Extract the (X, Y) coordinate from the center of the cell holding the provided text.  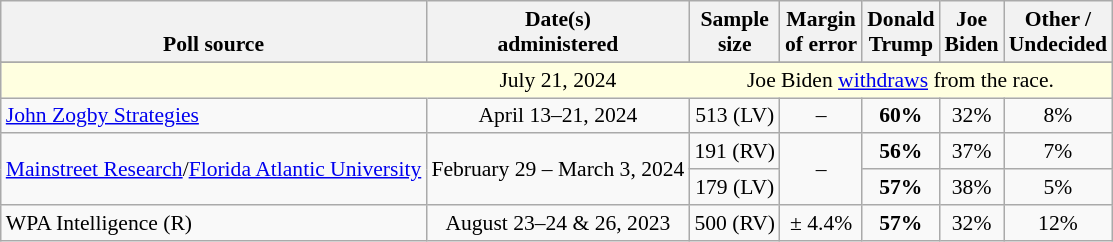
179 (LV) (734, 187)
July 21, 2024 (558, 80)
8% (1058, 116)
5% (1058, 187)
Samplesize (734, 32)
60% (900, 116)
WPA Intelligence (R) (214, 223)
Mainstreet Research/Florida Atlantic University (214, 170)
John Zogby Strategies (214, 116)
DonaldTrump (900, 32)
Joe Biden withdraws from the race. (900, 80)
38% (972, 187)
56% (900, 152)
August 23–24 & 26, 2023 (558, 223)
500 (RV) (734, 223)
Date(s)administered (558, 32)
February 29 – March 3, 2024 (558, 170)
37% (972, 152)
Other /Undecided (1058, 32)
Poll source (214, 32)
191 (RV) (734, 152)
JoeBiden (972, 32)
± 4.4% (821, 223)
7% (1058, 152)
April 13–21, 2024 (558, 116)
12% (1058, 223)
513 (LV) (734, 116)
Marginof error (821, 32)
